Determine the [X, Y] coordinate at the center of the cell enclosing the given text.  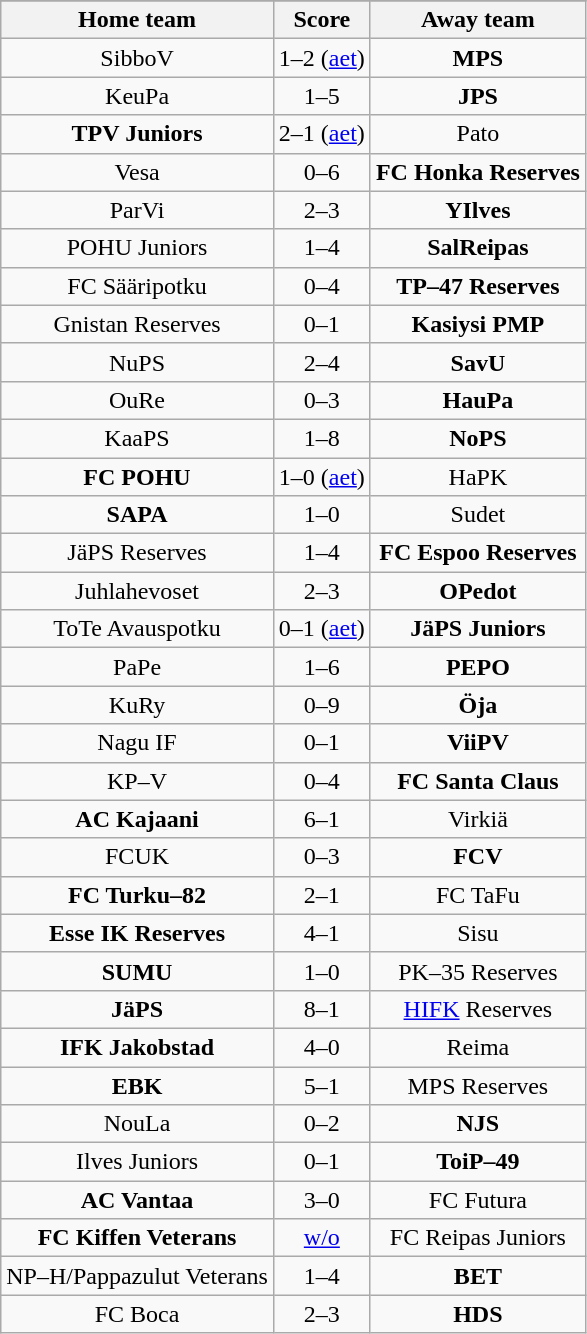
1–5 [322, 96]
Home team [138, 20]
ToiP–49 [478, 1162]
4–0 [322, 1047]
MPS [478, 58]
FC Boca [138, 1314]
SavU [478, 362]
HaPK [478, 477]
KeuPa [138, 96]
JäPS [138, 1009]
4–1 [322, 933]
w/o [322, 1238]
FC Santa Claus [478, 781]
0–9 [322, 705]
AC Kajaani [138, 819]
PaPe [138, 667]
Esse IK Reserves [138, 933]
NuPS [138, 362]
2–4 [322, 362]
0–6 [322, 172]
KuRy [138, 705]
2–1 [322, 895]
8–1 [322, 1009]
SalReipas [478, 248]
ParVi [138, 210]
KaaPS [138, 438]
KP–V [138, 781]
HauPa [478, 400]
Pato [478, 134]
Sisu [478, 933]
FC TaFu [478, 895]
Virkiä [478, 819]
3–0 [322, 1200]
BET [478, 1276]
Gnistan Reserves [138, 324]
FC Sääripotku [138, 286]
TPV Juniors [138, 134]
Kasiysi PMP [478, 324]
ToTe Avauspotku [138, 629]
FC Futura [478, 1200]
IFK Jakobstad [138, 1047]
Nagu IF [138, 743]
FC POHU [138, 477]
MPS Reserves [478, 1085]
NP–H/Pappazulut Veterans [138, 1276]
Away team [478, 20]
OuRe [138, 400]
NJS [478, 1124]
YIlves [478, 210]
JäPS Reserves [138, 553]
Sudet [478, 515]
HIFK Reserves [478, 1009]
JPS [478, 96]
5–1 [322, 1085]
1–2 (aet) [322, 58]
AC Vantaa [138, 1200]
Score [322, 20]
SibboV [138, 58]
NoPS [478, 438]
Vesa [138, 172]
FC Espoo Reserves [478, 553]
Reima [478, 1047]
1–0 (aet) [322, 477]
2–1 (aet) [322, 134]
1–8 [322, 438]
FC Honka Reserves [478, 172]
NouLa [138, 1124]
TP–47 Reserves [478, 286]
0–1 (aet) [322, 629]
HDS [478, 1314]
SAPA [138, 515]
Juhlahevoset [138, 591]
ViiPV [478, 743]
FC Kiffen Veterans [138, 1238]
JäPS Juniors [478, 629]
Ilves Juniors [138, 1162]
SUMU [138, 971]
EBK [138, 1085]
PEPO [478, 667]
6–1 [322, 819]
FC Turku–82 [138, 895]
PK–35 Reserves [478, 971]
FCV [478, 857]
1–6 [322, 667]
POHU Juniors [138, 248]
FC Reipas Juniors [478, 1238]
FCUK [138, 857]
0–2 [322, 1124]
OPedot [478, 591]
Öja [478, 705]
